Identify which cell holds the provided text, then report its [X, Y] central coordinate. 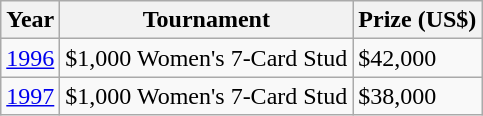
$38,000 [418, 96]
1997 [30, 96]
Prize (US$) [418, 20]
Tournament [206, 20]
1996 [30, 58]
Year [30, 20]
$42,000 [418, 58]
